From the cell containing the given text, extract its center point as (X, Y) coordinate. 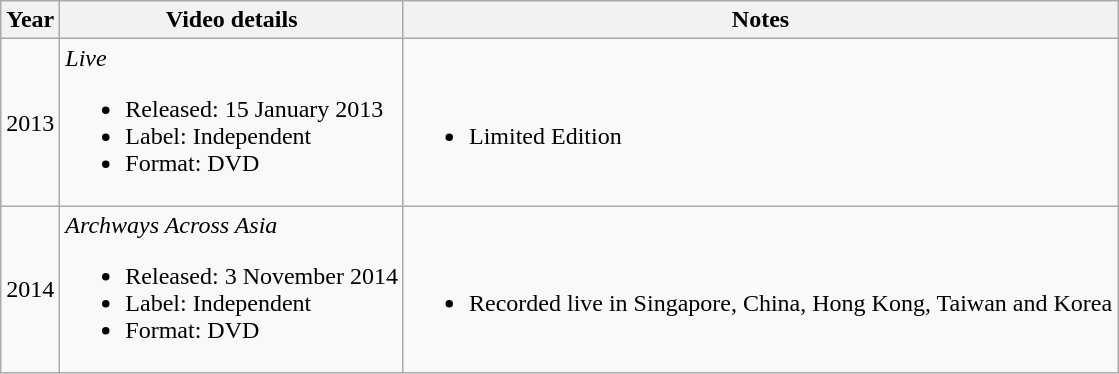
Recorded live in Singapore, China, Hong Kong, Taiwan and Korea (760, 290)
Notes (760, 20)
Limited Edition (760, 122)
LiveReleased: 15 January 2013Label: IndependentFormat: DVD (232, 122)
2013 (30, 122)
Year (30, 20)
2014 (30, 290)
Video details (232, 20)
Archways Across AsiaReleased: 3 November 2014Label: IndependentFormat: DVD (232, 290)
